Find where the given text appears and provide that cell's center as [x, y] coordinate. 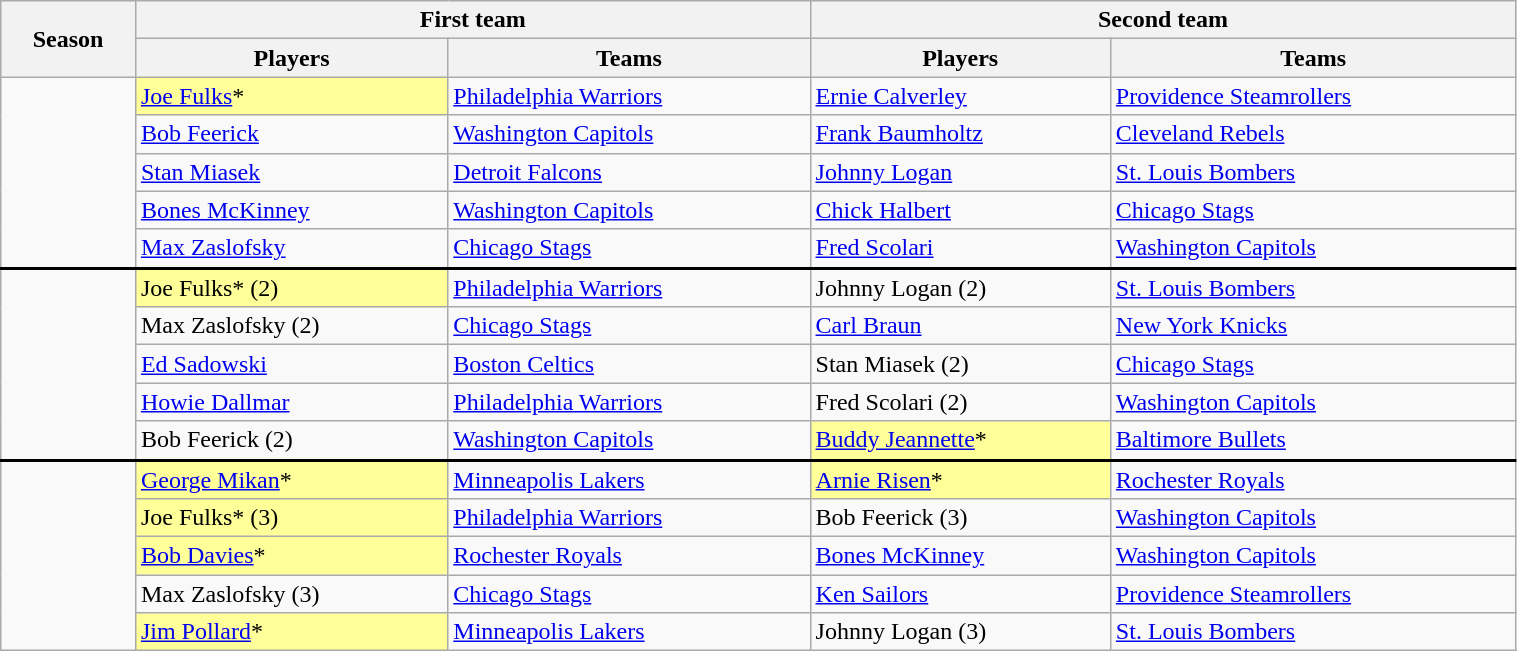
Chick Halbert [960, 210]
Fred Scolari (2) [960, 402]
Ed Sadowski [291, 364]
Bob Feerick [291, 134]
Max Zaslofsky (3) [291, 594]
Cleveland Rebels [1313, 134]
Arnie Risen* [960, 480]
Max Zaslofsky [291, 248]
Joe Fulks* (2) [291, 288]
Johnny Logan [960, 172]
Frank Baumholtz [960, 134]
Johnny Logan (2) [960, 288]
Jim Pollard* [291, 632]
Stan Miasek (2) [960, 364]
Stan Miasek [291, 172]
Max Zaslofsky (2) [291, 326]
Joe Fulks* [291, 96]
George Mikan* [291, 480]
Howie Dallmar [291, 402]
Ken Sailors [960, 594]
Johnny Logan (3) [960, 632]
Ernie Calverley [960, 96]
Season [68, 39]
Bob Feerick (2) [291, 440]
Bob Feerick (3) [960, 518]
Second team [1163, 20]
Bob Davies* [291, 556]
Detroit Falcons [629, 172]
Buddy Jeannette* [960, 440]
New York Knicks [1313, 326]
Joe Fulks* (3) [291, 518]
Fred Scolari [960, 248]
First team [472, 20]
Boston Celtics [629, 364]
Baltimore Bullets [1313, 440]
Carl Braun [960, 326]
